Return the [X, Y] coordinate for the center point of the cell that contains the specified text.  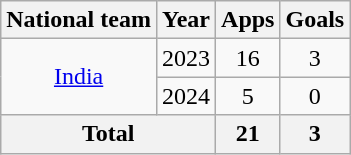
Year [186, 20]
0 [315, 96]
India [79, 77]
National team [79, 20]
Goals [315, 20]
16 [248, 58]
2023 [186, 58]
5 [248, 96]
Apps [248, 20]
Total [108, 134]
21 [248, 134]
2024 [186, 96]
